Pinpoint the cell where the given text exists, returning its [x, y] midpoint coordinate. 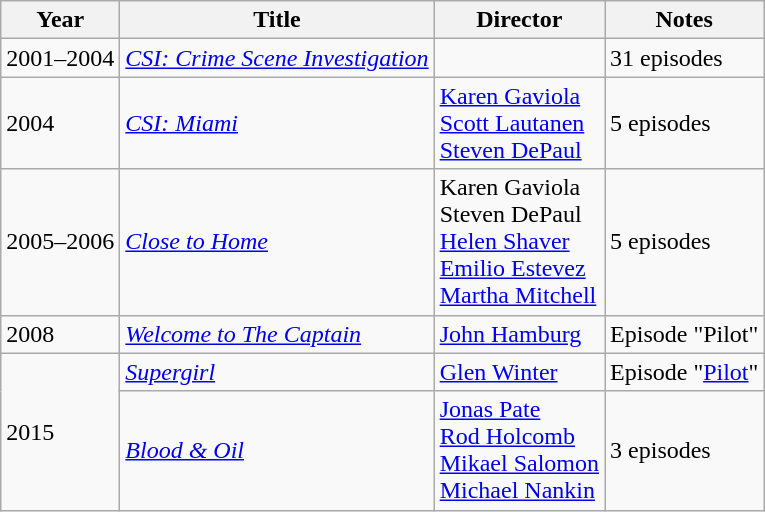
2015 [60, 432]
Jonas PateRod HolcombMikael SalomonMichael Nankin [519, 450]
Welcome to The Captain [277, 334]
31 episodes [684, 58]
Karen GaviolaScott LautanenSteven DePaul [519, 123]
Glen Winter [519, 372]
John Hamburg [519, 334]
Karen GaviolaSteven DePaulHelen ShaverEmilio EstevezMartha Mitchell [519, 242]
2004 [60, 123]
2008 [60, 334]
Director [519, 20]
Title [277, 20]
Supergirl [277, 372]
Year [60, 20]
Close to Home [277, 242]
2005–2006 [60, 242]
CSI: Miami [277, 123]
2001–2004 [60, 58]
CSI: Crime Scene Investigation [277, 58]
Notes [684, 20]
Blood & Oil [277, 450]
3 episodes [684, 450]
